Output the (x, y) coordinate of the center of the cell containing the given text.  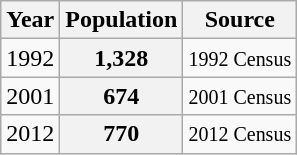
1992 Census (240, 58)
1992 (30, 58)
2001 Census (240, 96)
Year (30, 20)
674 (122, 96)
770 (122, 134)
Population (122, 20)
1,328 (122, 58)
2001 (30, 96)
2012 Census (240, 134)
Source (240, 20)
2012 (30, 134)
